Scan for the cell matching the given text and deliver its [X, Y] coordinate at center. 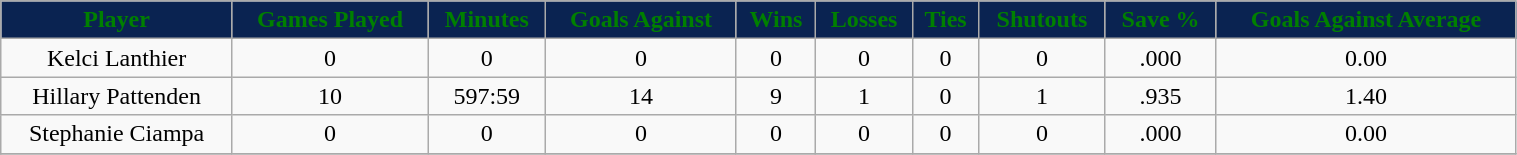
Ties [945, 20]
Losses [864, 20]
9 [776, 96]
1.40 [1366, 96]
Save % [1160, 20]
Kelci Lanthier [117, 58]
14 [641, 96]
Goals Against [641, 20]
Player [117, 20]
Minutes [487, 20]
Hillary Pattenden [117, 96]
Stephanie Ciampa [117, 134]
597:59 [487, 96]
Wins [776, 20]
Shutouts [1042, 20]
.935 [1160, 96]
10 [330, 96]
Goals Against Average [1366, 20]
Games Played [330, 20]
